Locate the cell with the specified text and output its [X, Y] center coordinate. 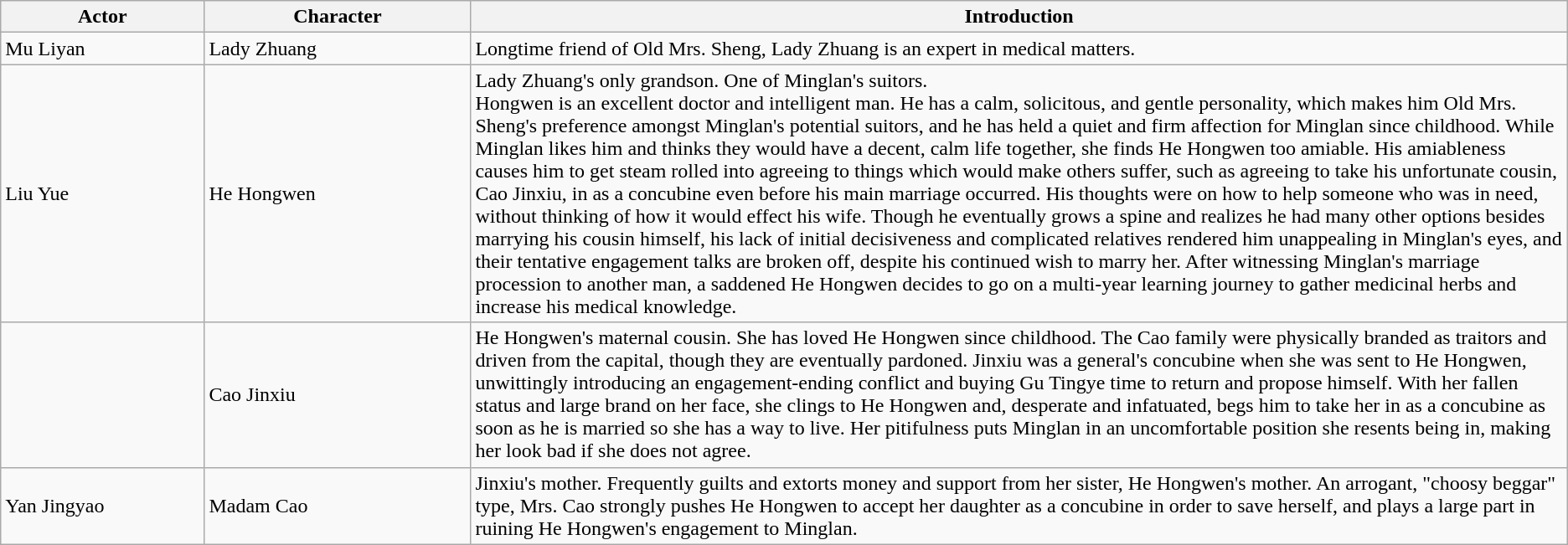
Mu Liyan [102, 49]
Character [338, 17]
Actor [102, 17]
Cao Jinxiu [338, 395]
Liu Yue [102, 193]
He Hongwen [338, 193]
Introduction [1019, 17]
Longtime friend of Old Mrs. Sheng, Lady Zhuang is an expert in medical matters. [1019, 49]
Madam Cao [338, 506]
Lady Zhuang [338, 49]
Yan Jingyao [102, 506]
